Return the [x, y] coordinate for the center point of the cell that contains the specified text.  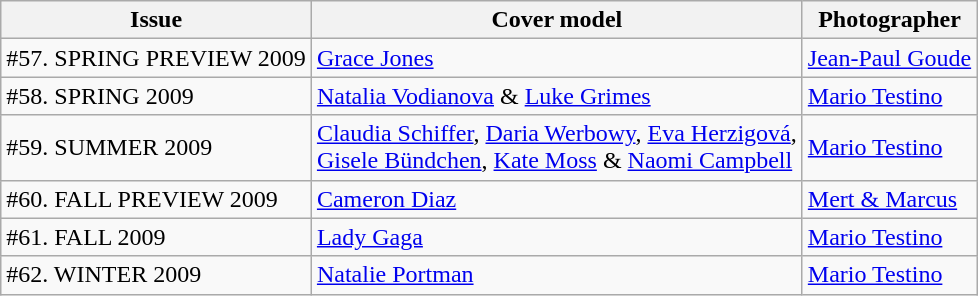
#61. FALL 2009 [156, 237]
#60. FALL PREVIEW 2009 [156, 199]
#59. SUMMER 2009 [156, 148]
Natalia Vodianova & Luke Grimes [556, 96]
#62. WINTER 2009 [156, 275]
Grace Jones [556, 58]
#58. SPRING 2009 [156, 96]
Issue [156, 20]
#57. SPRING PREVIEW 2009 [156, 58]
Jean-Paul Goude [889, 58]
Natalie Portman [556, 275]
Cameron Diaz [556, 199]
Cover model [556, 20]
Photographer [889, 20]
Lady Gaga [556, 237]
Mert & Marcus [889, 199]
Claudia Schiffer, Daria Werbowy, Eva Herzigová,Gisele Bündchen, Kate Moss & Naomi Campbell [556, 148]
